Extract the (X, Y) coordinate from the center of the cell holding the provided text.  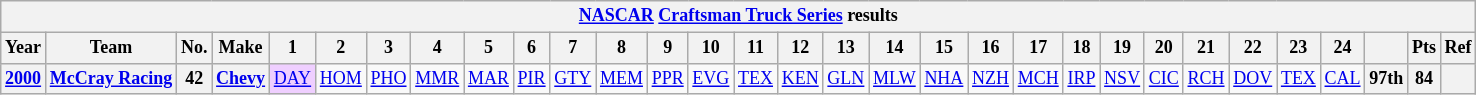
McCray Racing (110, 78)
Year (24, 48)
24 (1342, 48)
7 (573, 48)
MLW (894, 78)
9 (668, 48)
Chevy (241, 78)
23 (1299, 48)
CIC (1164, 78)
No. (194, 48)
DOV (1253, 78)
NASCAR Craftsman Truck Series results (738, 16)
PIR (532, 78)
MEM (622, 78)
10 (711, 48)
DAY (292, 78)
IRP (1082, 78)
6 (532, 48)
3 (388, 48)
PPR (668, 78)
8 (622, 48)
MAR (489, 78)
MCH (1038, 78)
Pts (1424, 48)
16 (991, 48)
5 (489, 48)
EVG (711, 78)
21 (1206, 48)
42 (194, 78)
Ref (1458, 48)
84 (1424, 78)
20 (1164, 48)
11 (756, 48)
4 (438, 48)
18 (1082, 48)
12 (800, 48)
HOM (340, 78)
22 (1253, 48)
19 (1122, 48)
NZH (991, 78)
Make (241, 48)
1 (292, 48)
MMR (438, 78)
15 (944, 48)
CAL (1342, 78)
2000 (24, 78)
NSV (1122, 78)
RCH (1206, 78)
17 (1038, 48)
KEN (800, 78)
NHA (944, 78)
Team (110, 48)
97th (1386, 78)
14 (894, 48)
GLN (846, 78)
GTY (573, 78)
PHO (388, 78)
13 (846, 48)
2 (340, 48)
